Identify which cell holds the provided text, then report its [x, y] central coordinate. 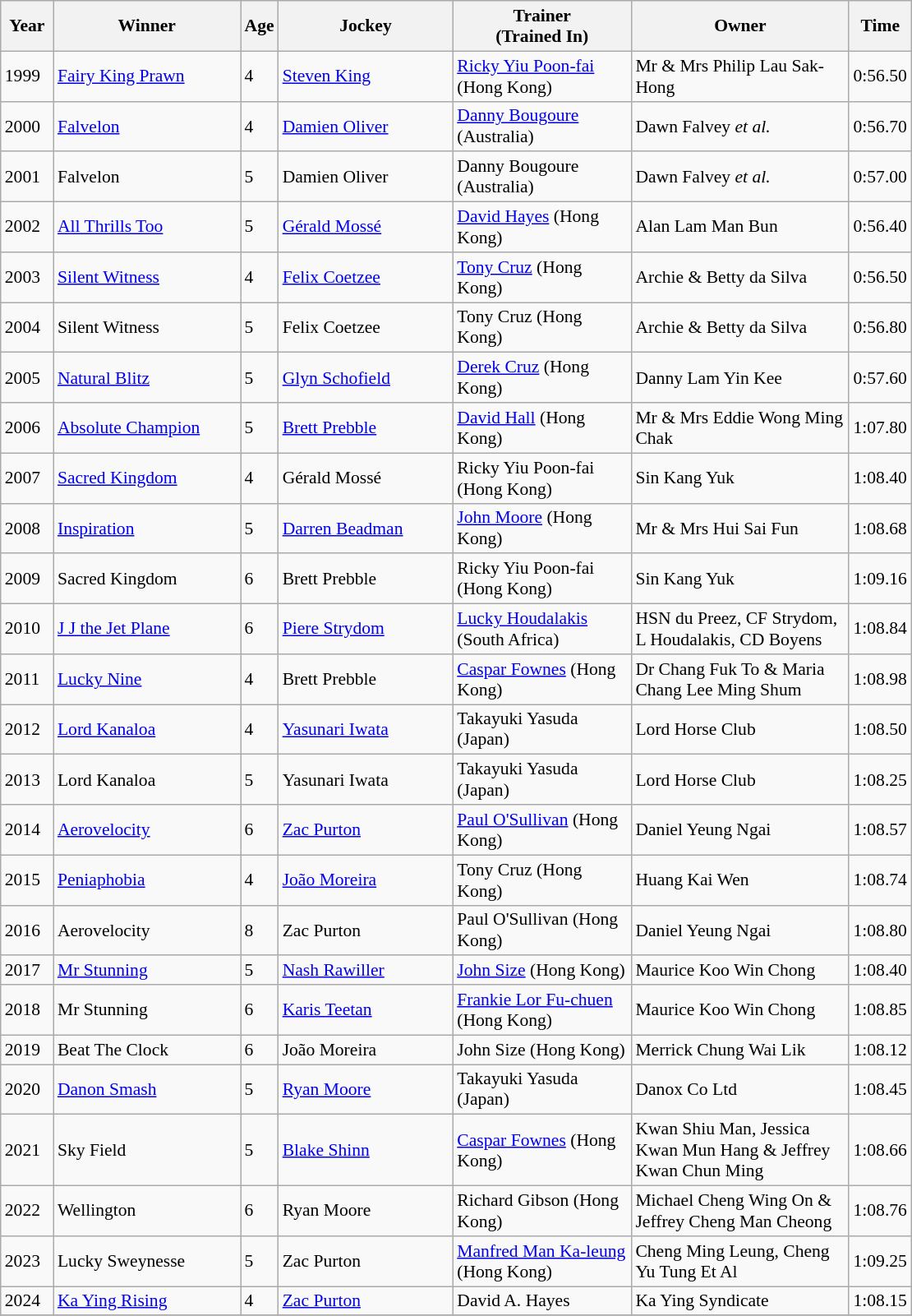
Mr & Mrs Eddie Wong Ming Chak [739, 427]
Ka Ying Syndicate [739, 1301]
2012 [27, 730]
Age [259, 26]
2005 [27, 378]
2015 [27, 880]
David A. Hayes [542, 1301]
Mr & Mrs Philip Lau Sak-Hong [739, 76]
Lucky Nine [147, 679]
Beat The Clock [147, 1050]
Derek Cruz (Hong Kong) [542, 378]
2002 [27, 227]
2017 [27, 971]
1:08.85 [879, 1009]
Natural Blitz [147, 378]
Cheng Ming Leung, Cheng Yu Tung Et Al [739, 1261]
1:09.16 [879, 579]
2023 [27, 1261]
1:08.80 [879, 930]
Danox Co Ltd [739, 1090]
1:08.50 [879, 730]
2011 [27, 679]
Michael Cheng Wing On & Jeffrey Cheng Man Cheong [739, 1212]
2021 [27, 1151]
2000 [27, 127]
1:08.45 [879, 1090]
2007 [27, 478]
David Hall (Hong Kong) [542, 427]
Alan Lam Man Bun [739, 227]
Steven King [366, 76]
Merrick Chung Wai Lik [739, 1050]
0:57.00 [879, 178]
1:08.84 [879, 630]
1:08.66 [879, 1151]
Huang Kai Wen [739, 880]
Fairy King Prawn [147, 76]
Peniaphobia [147, 880]
Glyn Schofield [366, 378]
Kwan Shiu Man, Jessica Kwan Mun Hang & Jeffrey Kwan Chun Ming [739, 1151]
Wellington [147, 1212]
2003 [27, 278]
Sky Field [147, 1151]
Dr Chang Fuk To & Maria Chang Lee Ming Shum [739, 679]
J J the Jet Plane [147, 630]
Trainer (Trained In) [542, 26]
2010 [27, 630]
Inspiration [147, 528]
Piere Strydom [366, 630]
Karis Teetan [366, 1009]
Manfred Man Ka-leung (Hong Kong) [542, 1261]
1:07.80 [879, 427]
1:08.98 [879, 679]
Nash Rawiller [366, 971]
Richard Gibson (Hong Kong) [542, 1212]
2018 [27, 1009]
2019 [27, 1050]
Absolute Champion [147, 427]
0:57.60 [879, 378]
0:56.70 [879, 127]
All Thrills Too [147, 227]
2014 [27, 830]
Lucky Houdalakis (South Africa) [542, 630]
2008 [27, 528]
0:56.80 [879, 327]
Darren Beadman [366, 528]
Danon Smash [147, 1090]
Jockey [366, 26]
HSN du Preez, CF Strydom, L Houdalakis, CD Boyens [739, 630]
2024 [27, 1301]
1:08.15 [879, 1301]
Owner [739, 26]
1999 [27, 76]
Year [27, 26]
John Moore (Hong Kong) [542, 528]
2006 [27, 427]
1:08.74 [879, 880]
Lucky Sweynesse [147, 1261]
8 [259, 930]
Winner [147, 26]
2016 [27, 930]
1:09.25 [879, 1261]
2013 [27, 779]
Frankie Lor Fu-chuen (Hong Kong) [542, 1009]
Ka Ying Rising [147, 1301]
2020 [27, 1090]
2009 [27, 579]
1:08.68 [879, 528]
Mr & Mrs Hui Sai Fun [739, 528]
2004 [27, 327]
1:08.12 [879, 1050]
0:56.40 [879, 227]
Danny Lam Yin Kee [739, 378]
Time [879, 26]
1:08.76 [879, 1212]
1:08.57 [879, 830]
Blake Shinn [366, 1151]
1:08.25 [879, 779]
2001 [27, 178]
David Hayes (Hong Kong) [542, 227]
2022 [27, 1212]
